Extract the [X, Y] coordinate from the center of the cell holding the provided text.  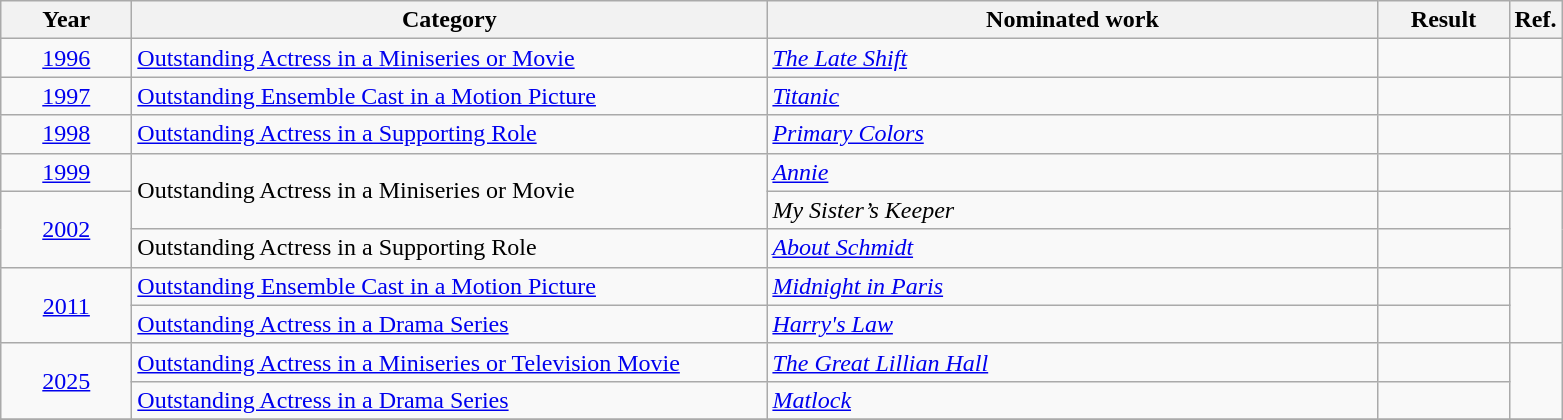
Outstanding Actress in a Miniseries or Television Movie [450, 362]
Titanic [1072, 96]
The Great Lillian Hall [1072, 362]
1997 [66, 96]
The Late Shift [1072, 58]
1996 [66, 58]
2002 [66, 229]
Ref. [1536, 20]
About Schmidt [1072, 248]
Primary Colors [1072, 134]
Matlock [1072, 400]
My Sister’s Keeper [1072, 210]
1998 [66, 134]
2025 [66, 381]
Annie [1072, 172]
Category [450, 20]
Nominated work [1072, 20]
Year [66, 20]
2011 [66, 305]
Harry's Law [1072, 324]
1999 [66, 172]
Midnight in Paris [1072, 286]
Result [1444, 20]
